Return the (X, Y) coordinate for the center point of the cell that contains the specified text.  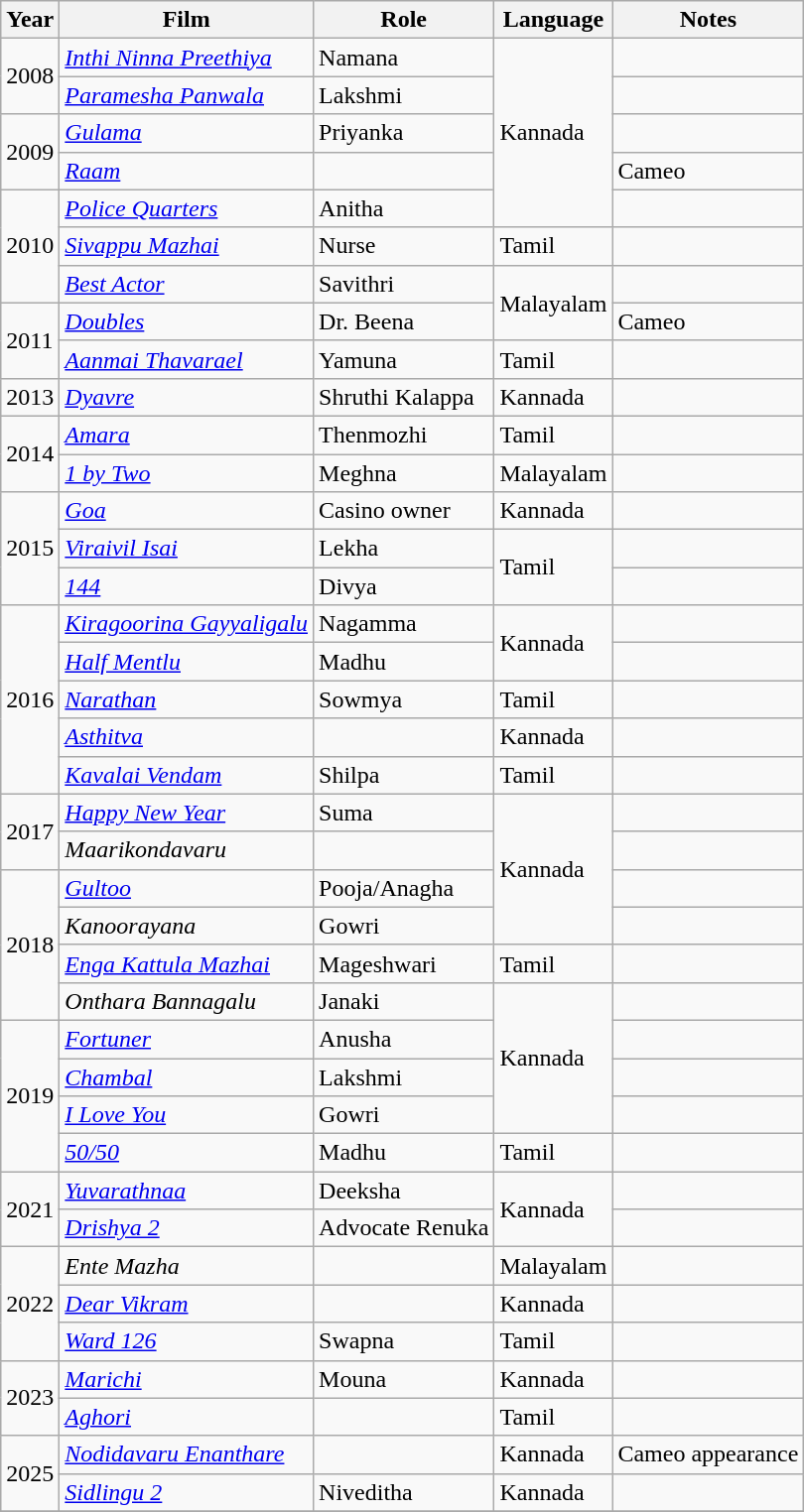
Shilpa (404, 775)
Anitha (404, 208)
Dr. Beena (404, 321)
Maarikondavaru (187, 850)
Mageshwari (404, 963)
Thenmozhi (404, 435)
Anusha (404, 1039)
Pooja/Anagha (404, 888)
Nagamma (404, 624)
Savithri (404, 284)
2011 (30, 340)
Sidlingu 2 (187, 1492)
Kavalai Vendam (187, 775)
Kiragoorina Gayyaligalu (187, 624)
I Love You (187, 1115)
Police Quarters (187, 208)
Shruthi Kalappa (404, 397)
Divya (404, 586)
Year (30, 20)
2021 (30, 1209)
Cameo appearance (709, 1454)
2018 (30, 945)
Best Actor (187, 284)
50/50 (187, 1153)
Mouna (404, 1379)
Ward 126 (187, 1341)
Notes (709, 20)
Priyanka (404, 133)
2009 (30, 152)
2013 (30, 397)
2008 (30, 76)
Gulama (187, 133)
Goa (187, 511)
Film (187, 20)
Fortuner (187, 1039)
Lekha (404, 549)
Aanmai Thavarael (187, 359)
Dear Vikram (187, 1304)
Narathan (187, 699)
Enga Kattula Mazhai (187, 963)
2014 (30, 453)
Casino owner (404, 511)
Inthi Ninna Preethiya (187, 58)
Dyavre (187, 397)
2025 (30, 1473)
2010 (30, 246)
Doubles (187, 321)
Janaki (404, 1001)
Sivappu Mazhai (187, 246)
Swapna (404, 1341)
Sowmya (404, 699)
Chambal (187, 1076)
144 (187, 586)
Onthara Bannagalu (187, 1001)
Marichi (187, 1379)
2022 (30, 1304)
2016 (30, 699)
Deeksha (404, 1191)
Yamuna (404, 359)
Happy New Year (187, 813)
Meghna (404, 473)
Viraivil Isai (187, 549)
Role (404, 20)
Asthitva (187, 737)
Niveditha (404, 1492)
2017 (30, 831)
Paramesha Panwala (187, 95)
Kanoorayana (187, 926)
Nodidavaru Enanthare (187, 1454)
1 by Two (187, 473)
Nurse (404, 246)
Raam (187, 171)
Yuvarathnaa (187, 1191)
2023 (30, 1398)
2019 (30, 1095)
Drishya 2 (187, 1228)
Ente Mazha (187, 1266)
Gultoo (187, 888)
Advocate Renuka (404, 1228)
Half Mentlu (187, 662)
Aghori (187, 1417)
Namana (404, 58)
Suma (404, 813)
Amara (187, 435)
Language (554, 20)
2015 (30, 549)
